Capture the cell that displays the provided text and extract its (x, y) central coordinate. 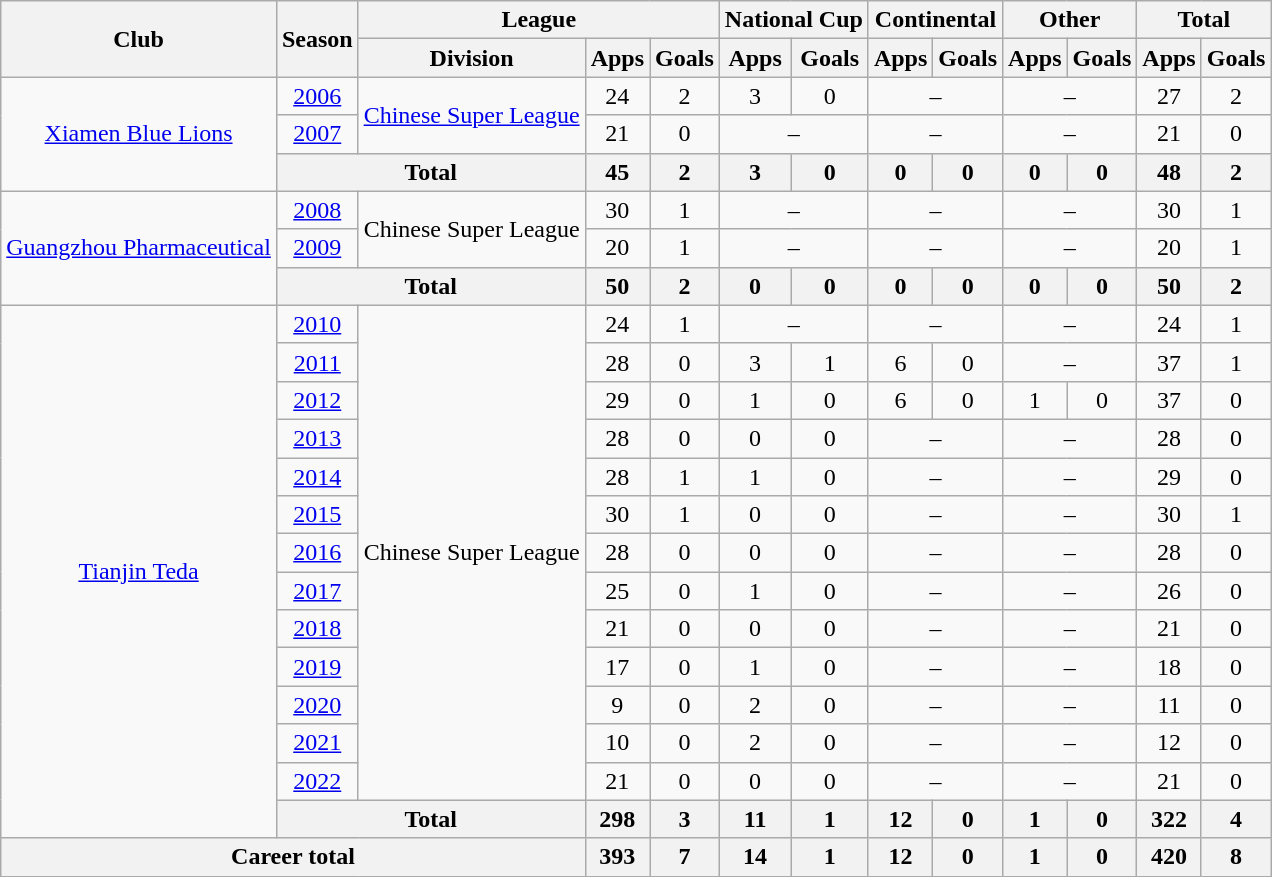
Xiamen Blue Lions (139, 134)
2017 (317, 591)
League (538, 20)
48 (1169, 172)
Guangzhou Pharmaceutical (139, 248)
2006 (317, 96)
4 (1236, 819)
322 (1169, 819)
2019 (317, 667)
393 (617, 857)
7 (685, 857)
Season (317, 39)
45 (617, 172)
8 (1236, 857)
Other (1070, 20)
2015 (317, 515)
10 (617, 743)
Club (139, 39)
2011 (317, 362)
25 (617, 591)
27 (1169, 96)
2018 (317, 629)
2010 (317, 324)
2022 (317, 781)
18 (1169, 667)
Continental (935, 20)
2012 (317, 400)
2009 (317, 248)
2014 (317, 477)
420 (1169, 857)
Career total (293, 857)
2020 (317, 705)
2016 (317, 553)
National Cup (794, 20)
298 (617, 819)
17 (617, 667)
14 (755, 857)
Division (472, 58)
2007 (317, 134)
2013 (317, 438)
2008 (317, 210)
9 (617, 705)
26 (1169, 591)
2021 (317, 743)
Tianjin Teda (139, 572)
